Locate the cell with the specified text and output its (X, Y) center coordinate. 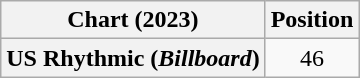
Chart (2023) (133, 20)
Position (312, 20)
US Rhythmic (Billboard) (133, 58)
46 (312, 58)
